Return [x, y] of the center of cell containing provided text 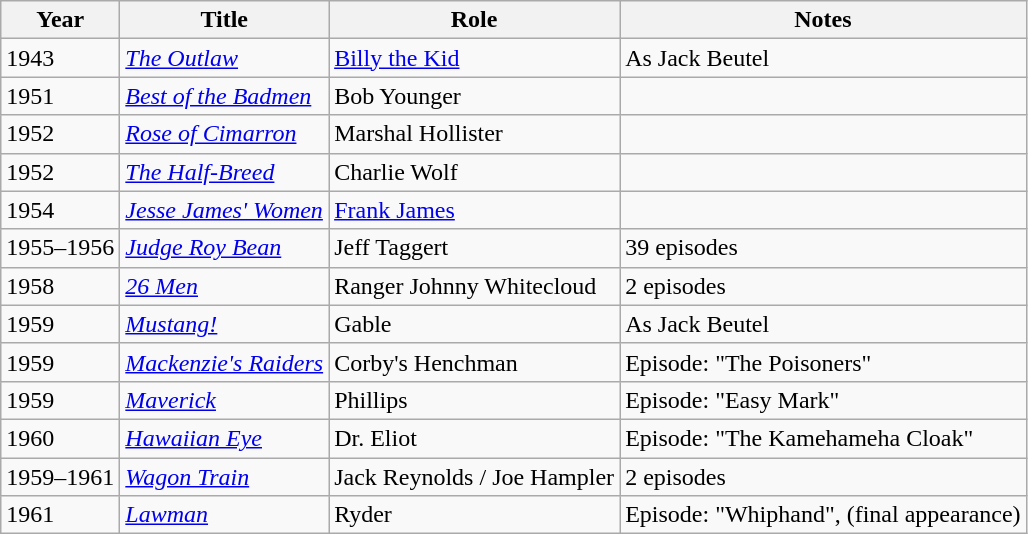
Marshal Hollister [474, 134]
Hawaiian Eye [224, 438]
1951 [60, 96]
39 episodes [823, 248]
Bob Younger [474, 96]
1955–1956 [60, 248]
1959–1961 [60, 477]
Jeff Taggert [474, 248]
Episode: "Whiphand", (final appearance) [823, 515]
1958 [60, 286]
Best of the Badmen [224, 96]
Mackenzie's Raiders [224, 362]
Billy the Kid [474, 58]
Corby's Henchman [474, 362]
Jack Reynolds / Joe Hampler [474, 477]
1943 [60, 58]
1954 [60, 210]
Ranger Johnny Whitecloud [474, 286]
The Outlaw [224, 58]
Phillips [474, 400]
Frank James [474, 210]
Episode: "Easy Mark" [823, 400]
26 Men [224, 286]
Lawman [224, 515]
Notes [823, 20]
Episode: "The Kamehameha Cloak" [823, 438]
Charlie Wolf [474, 172]
Role [474, 20]
The Half-Breed [224, 172]
Gable [474, 324]
Wagon Train [224, 477]
Jesse James' Women [224, 210]
1960 [60, 438]
Title [224, 20]
Mustang! [224, 324]
Episode: "The Poisoners" [823, 362]
Maverick [224, 400]
Ryder [474, 515]
Judge Roy Bean [224, 248]
1961 [60, 515]
Year [60, 20]
Dr. Eliot [474, 438]
Rose of Cimarron [224, 134]
